Detect which cell encompasses the target text, then output its (x, y) center coordinate. 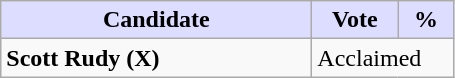
Vote (355, 20)
Acclaimed (383, 58)
Scott Rudy (X) (156, 58)
% (426, 20)
Candidate (156, 20)
